Identify which cell holds the provided text, then report its [x, y] central coordinate. 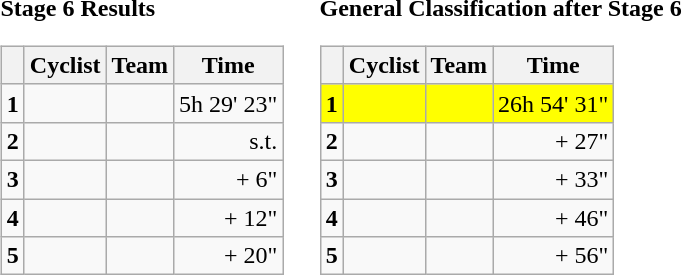
+ 27" [554, 141]
+ 20" [228, 256]
+ 56" [554, 256]
+ 6" [228, 179]
s.t. [228, 141]
+ 33" [554, 179]
+ 12" [228, 217]
5h 29' 23" [228, 103]
+ 46" [554, 217]
26h 54' 31" [554, 103]
